Output the (X, Y) coordinate of the center of the cell containing the given text.  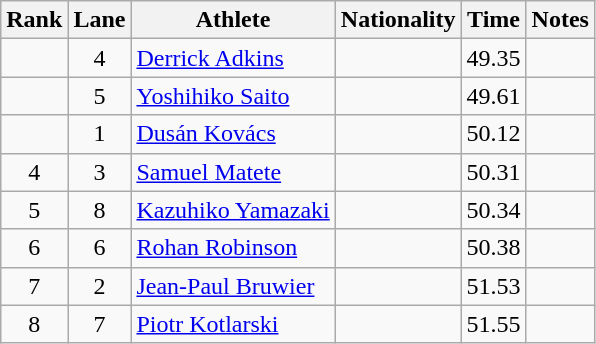
Kazuhiko Yamazaki (233, 210)
2 (100, 286)
Derrick Adkins (233, 58)
Rank (34, 20)
Nationality (398, 20)
Jean-Paul Bruwier (233, 286)
Time (494, 20)
Yoshihiko Saito (233, 96)
Notes (560, 20)
1 (100, 134)
Lane (100, 20)
49.61 (494, 96)
50.38 (494, 248)
Athlete (233, 20)
49.35 (494, 58)
Rohan Robinson (233, 248)
50.31 (494, 172)
Samuel Matete (233, 172)
51.55 (494, 324)
Dusán Kovács (233, 134)
Piotr Kotlarski (233, 324)
3 (100, 172)
51.53 (494, 286)
50.34 (494, 210)
50.12 (494, 134)
